Find where the given text appears and provide that cell's center as (X, Y) coordinate. 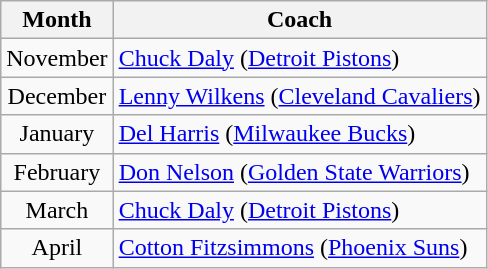
Month (57, 20)
December (57, 96)
Del Harris (Milwaukee Bucks) (300, 134)
Coach (300, 20)
March (57, 210)
Lenny Wilkens (Cleveland Cavaliers) (300, 96)
Cotton Fitzsimmons (Phoenix Suns) (300, 248)
February (57, 172)
January (57, 134)
Don Nelson (Golden State Warriors) (300, 172)
April (57, 248)
November (57, 58)
